Pinpoint the cell where the given text exists, returning its (x, y) midpoint coordinate. 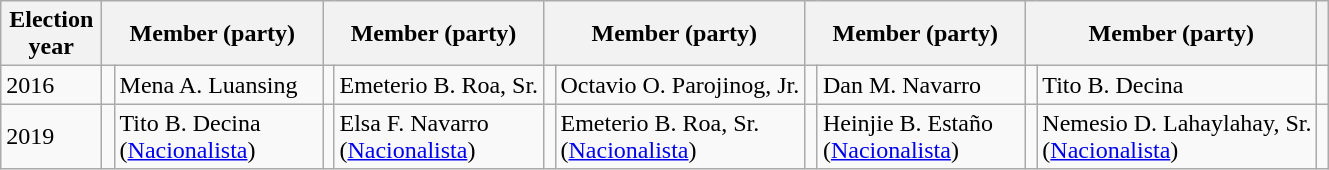
Mena A. Luansing (218, 85)
Heinjie B. Estaño(Nacionalista) (921, 136)
2019 (52, 136)
Electionyear (52, 34)
2016 (52, 85)
Tito B. Decina (1177, 85)
Nemesio D. Lahaylahay, Sr.(Nacionalista) (1177, 136)
Elsa F. Navarro(Nacionalista) (439, 136)
Emeterio B. Roa, Sr. (439, 85)
Dan M. Navarro (921, 85)
Octavio O. Parojinog, Jr. (680, 85)
Tito B. Decina(Nacionalista) (218, 136)
Emeterio B. Roa, Sr.(Nacionalista) (680, 136)
